Determine the (x, y) coordinate at the center of the cell enclosing the given text.  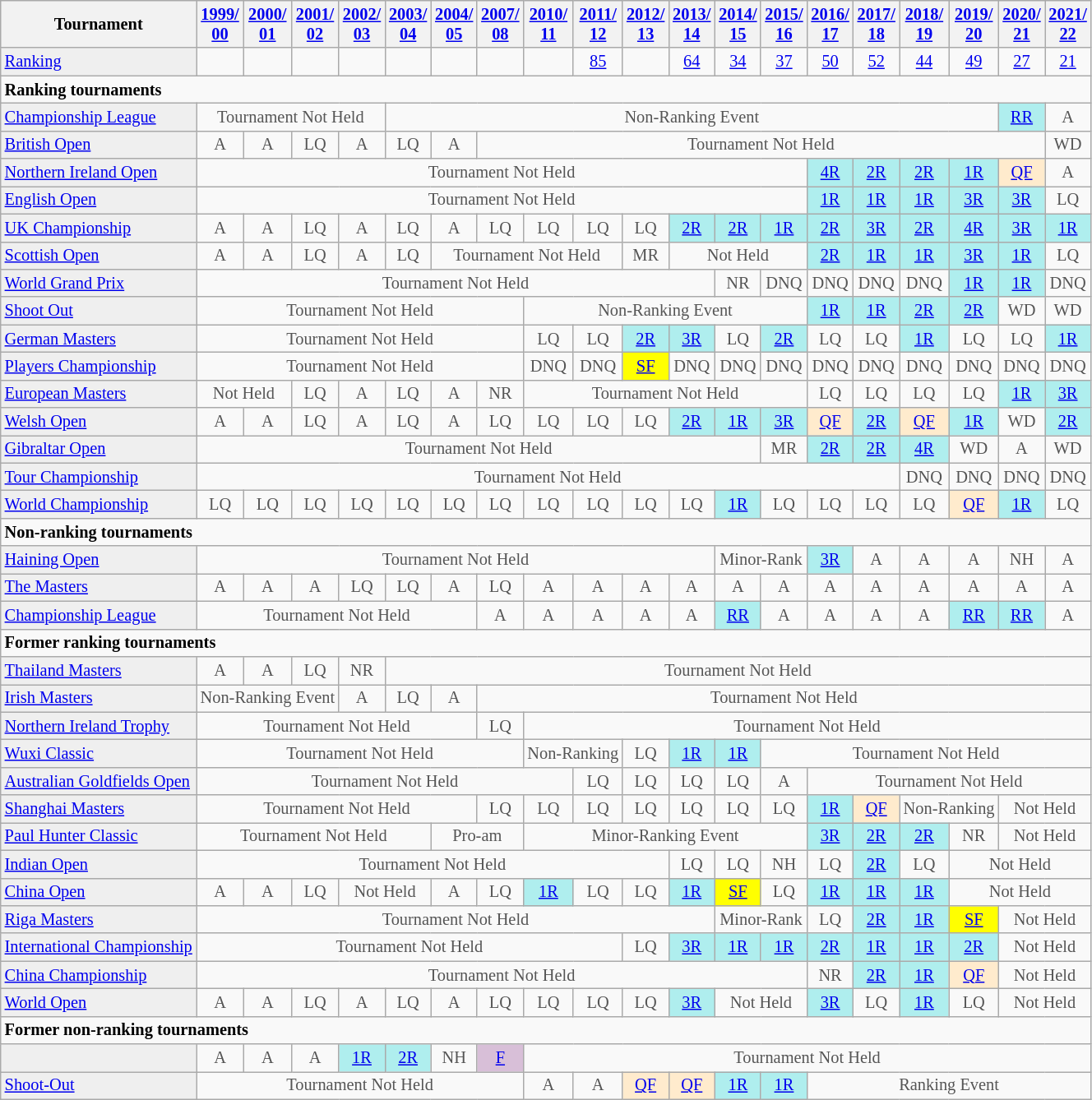
Northern Ireland Trophy (99, 726)
49 (974, 62)
Shoot Out (99, 311)
Riga Masters (99, 919)
Shoot-Out (99, 1085)
Ranking (99, 62)
Former ranking tournaments (546, 643)
Wuxi Classic (99, 753)
China Championship (99, 975)
2019/20 (974, 24)
World Championship (99, 504)
Northern Ireland Open (99, 173)
85 (598, 62)
2020/21 (1021, 24)
2017/18 (877, 24)
2001/02 (315, 24)
2011/12 (598, 24)
Thailand Masters (99, 670)
The Masters (99, 587)
2018/19 (924, 24)
Paul Hunter Classic (99, 836)
World Grand Prix (99, 283)
2021/22 (1068, 24)
World Open (99, 1002)
Tournament (99, 24)
China Open (99, 892)
1999/00 (220, 24)
52 (877, 62)
27 (1021, 62)
Minor-Ranking Event (664, 836)
50 (831, 62)
Ranking tournaments (546, 90)
Non-ranking tournaments (546, 532)
64 (692, 62)
2004/05 (454, 24)
Former non-ranking tournaments (546, 1030)
2000/01 (267, 24)
Indian Open (99, 864)
Players Championship (99, 366)
Gibraltar Open (99, 449)
21 (1068, 62)
English Open (99, 200)
UK Championship (99, 228)
2007/08 (500, 24)
German Masters (99, 339)
F (500, 1058)
Tour Championship (99, 477)
International Championship (99, 947)
44 (924, 62)
Australian Goldfields Open (99, 781)
2015/16 (784, 24)
2003/04 (408, 24)
2002/03 (362, 24)
Pro-am (477, 836)
Scottish Open (99, 256)
Irish Masters (99, 698)
Ranking Event (949, 1085)
2013/14 (692, 24)
British Open (99, 145)
34 (738, 62)
Haining Open (99, 560)
2014/15 (738, 24)
2012/13 (645, 24)
European Masters (99, 394)
2016/17 (831, 24)
2010/11 (548, 24)
37 (784, 62)
Shanghai Masters (99, 809)
Welsh Open (99, 422)
